Scan for the cell matching the given text and deliver its (X, Y) coordinate at center. 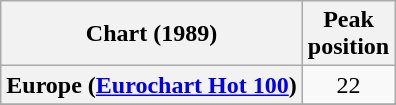
Chart (1989) (152, 34)
Europe (Eurochart Hot 100) (152, 85)
Peakposition (348, 34)
22 (348, 85)
